Find where the given text appears and provide that cell's center as [X, Y] coordinate. 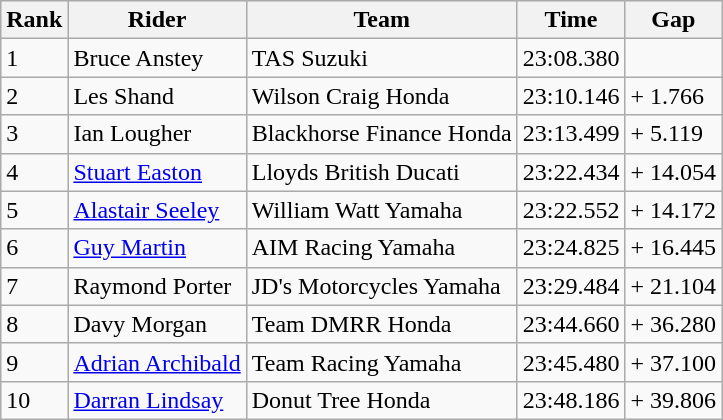
+ 36.280 [674, 324]
2 [34, 96]
+ 37.100 [674, 362]
+ 21.104 [674, 286]
23:10.146 [571, 96]
Blackhorse Finance Honda [382, 134]
Rider [157, 20]
23:44.660 [571, 324]
1 [34, 58]
+ 14.054 [674, 172]
5 [34, 210]
Team DMRR Honda [382, 324]
23:08.380 [571, 58]
23:13.499 [571, 134]
Alastair Seeley [157, 210]
Gap [674, 20]
William Watt Yamaha [382, 210]
Les Shand [157, 96]
Darran Lindsay [157, 400]
AIM Racing Yamaha [382, 248]
Raymond Porter [157, 286]
23:22.434 [571, 172]
7 [34, 286]
+ 39.806 [674, 400]
+ 5.119 [674, 134]
23:24.825 [571, 248]
Guy Martin [157, 248]
Adrian Archibald [157, 362]
Stuart Easton [157, 172]
23:22.552 [571, 210]
Bruce Anstey [157, 58]
Team [382, 20]
Time [571, 20]
Wilson Craig Honda [382, 96]
JD's Motorcycles Yamaha [382, 286]
+ 16.445 [674, 248]
3 [34, 134]
6 [34, 248]
9 [34, 362]
TAS Suzuki [382, 58]
23:45.480 [571, 362]
Donut Tree Honda [382, 400]
Davy Morgan [157, 324]
23:48.186 [571, 400]
8 [34, 324]
Lloyds British Ducati [382, 172]
4 [34, 172]
+ 14.172 [674, 210]
23:29.484 [571, 286]
+ 1.766 [674, 96]
10 [34, 400]
Rank [34, 20]
Ian Lougher [157, 134]
Team Racing Yamaha [382, 362]
